Scan for the cell matching the given text and deliver its [X, Y] coordinate at center. 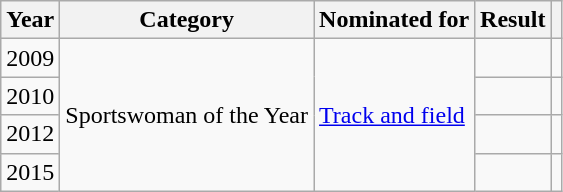
2010 [30, 96]
2012 [30, 134]
Sportswoman of the Year [187, 115]
Year [30, 20]
2015 [30, 172]
Track and field [394, 115]
Nominated for [394, 20]
Result [513, 20]
2009 [30, 58]
Category [187, 20]
